Capture the cell that displays the provided text and extract its (X, Y) central coordinate. 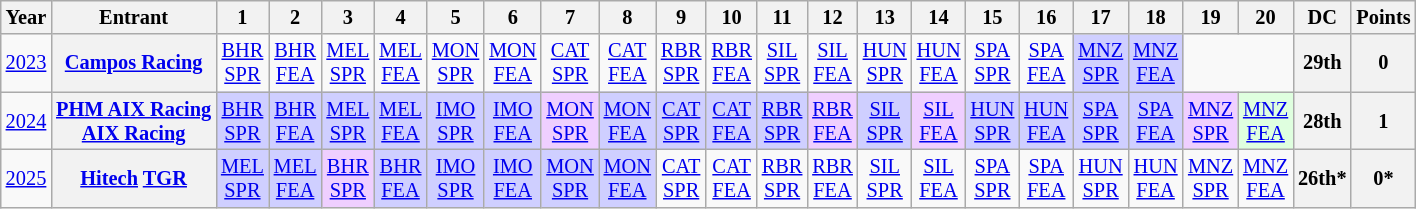
4 (400, 17)
3 (348, 17)
12 (832, 17)
29th (1322, 63)
26th* (1322, 178)
2024 (26, 121)
Hitech TGR (134, 178)
DC (1322, 17)
14 (939, 17)
9 (681, 17)
10 (731, 17)
6 (512, 17)
15 (992, 17)
8 (628, 17)
20 (1266, 17)
13 (885, 17)
2023 (26, 63)
0* (1383, 178)
18 (1156, 17)
PHM AIX RacingAIX Racing (134, 121)
19 (1210, 17)
Entrant (134, 17)
2025 (26, 178)
11 (782, 17)
Campos Racing (134, 63)
2 (296, 17)
Points (1383, 17)
17 (1100, 17)
5 (456, 17)
7 (570, 17)
16 (1046, 17)
0 (1383, 63)
28th (1322, 121)
Year (26, 17)
